Extract the (X, Y) coordinate from the center of the cell holding the provided text.  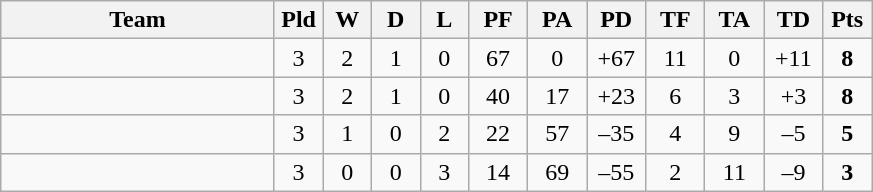
PF (498, 20)
+67 (616, 58)
TF (676, 20)
4 (676, 134)
6 (676, 96)
40 (498, 96)
–9 (794, 172)
17 (558, 96)
9 (734, 134)
57 (558, 134)
–55 (616, 172)
14 (498, 172)
PD (616, 20)
69 (558, 172)
L (444, 20)
67 (498, 58)
Pld (298, 20)
TA (734, 20)
5 (848, 134)
D (396, 20)
W (348, 20)
22 (498, 134)
PA (558, 20)
+23 (616, 96)
Pts (848, 20)
Team (138, 20)
–35 (616, 134)
+11 (794, 58)
–5 (794, 134)
+3 (794, 96)
TD (794, 20)
